Find where the given text appears and provide that cell's center as [X, Y] coordinate. 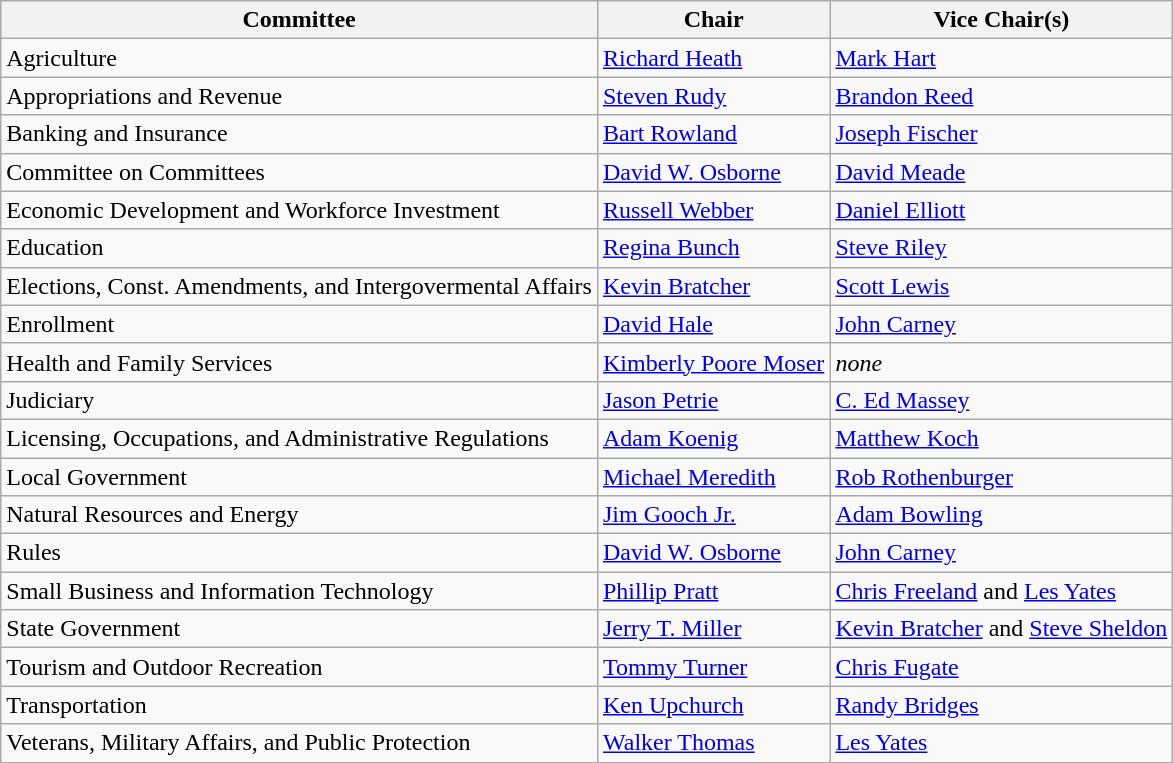
Small Business and Information Technology [300, 591]
C. Ed Massey [1002, 400]
Russell Webber [713, 210]
David Meade [1002, 172]
Jerry T. Miller [713, 629]
Agriculture [300, 58]
Transportation [300, 705]
Regina Bunch [713, 248]
State Government [300, 629]
Matthew Koch [1002, 438]
Committee on Committees [300, 172]
Banking and Insurance [300, 134]
Health and Family Services [300, 362]
Elections, Const. Amendments, and Intergovermental Affairs [300, 286]
Scott Lewis [1002, 286]
Committee [300, 20]
Daniel Elliott [1002, 210]
Chair [713, 20]
none [1002, 362]
Steve Riley [1002, 248]
Michael Meredith [713, 477]
Kimberly Poore Moser [713, 362]
Local Government [300, 477]
Kevin Bratcher [713, 286]
Economic Development and Workforce Investment [300, 210]
Tourism and Outdoor Recreation [300, 667]
Education [300, 248]
Licensing, Occupations, and Administrative Regulations [300, 438]
Veterans, Military Affairs, and Public Protection [300, 743]
Joseph Fischer [1002, 134]
Vice Chair(s) [1002, 20]
Kevin Bratcher and Steve Sheldon [1002, 629]
Adam Koenig [713, 438]
Phillip Pratt [713, 591]
Jason Petrie [713, 400]
David Hale [713, 324]
Chris Fugate [1002, 667]
Rob Rothenburger [1002, 477]
Les Yates [1002, 743]
Richard Heath [713, 58]
Bart Rowland [713, 134]
Jim Gooch Jr. [713, 515]
Randy Bridges [1002, 705]
Natural Resources and Energy [300, 515]
Chris Freeland and Les Yates [1002, 591]
Enrollment [300, 324]
Judiciary [300, 400]
Brandon Reed [1002, 96]
Rules [300, 553]
Mark Hart [1002, 58]
Walker Thomas [713, 743]
Adam Bowling [1002, 515]
Steven Rudy [713, 96]
Ken Upchurch [713, 705]
Appropriations and Revenue [300, 96]
Tommy Turner [713, 667]
